Provide the (X, Y) coordinate of the cell's center where the given text is located.  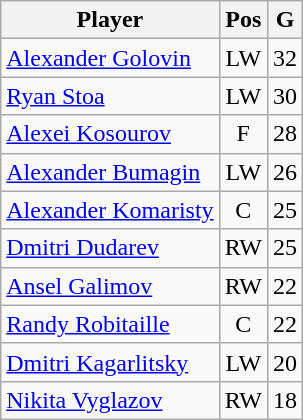
Dmitri Kagarlitsky (110, 362)
Alexander Bumagin (110, 172)
Dmitri Dudarev (110, 248)
Randy Robitaille (110, 324)
F (243, 134)
G (284, 20)
Alexei Kosourov (110, 134)
32 (284, 58)
28 (284, 134)
Pos (243, 20)
Player (110, 20)
Ansel Galimov (110, 286)
30 (284, 96)
18 (284, 400)
20 (284, 362)
Alexander Golovin (110, 58)
Alexander Komaristy (110, 210)
Nikita Vyglazov (110, 400)
26 (284, 172)
Ryan Stoa (110, 96)
